Search for the cell housing the specified text and yield its (X, Y) center coordinate. 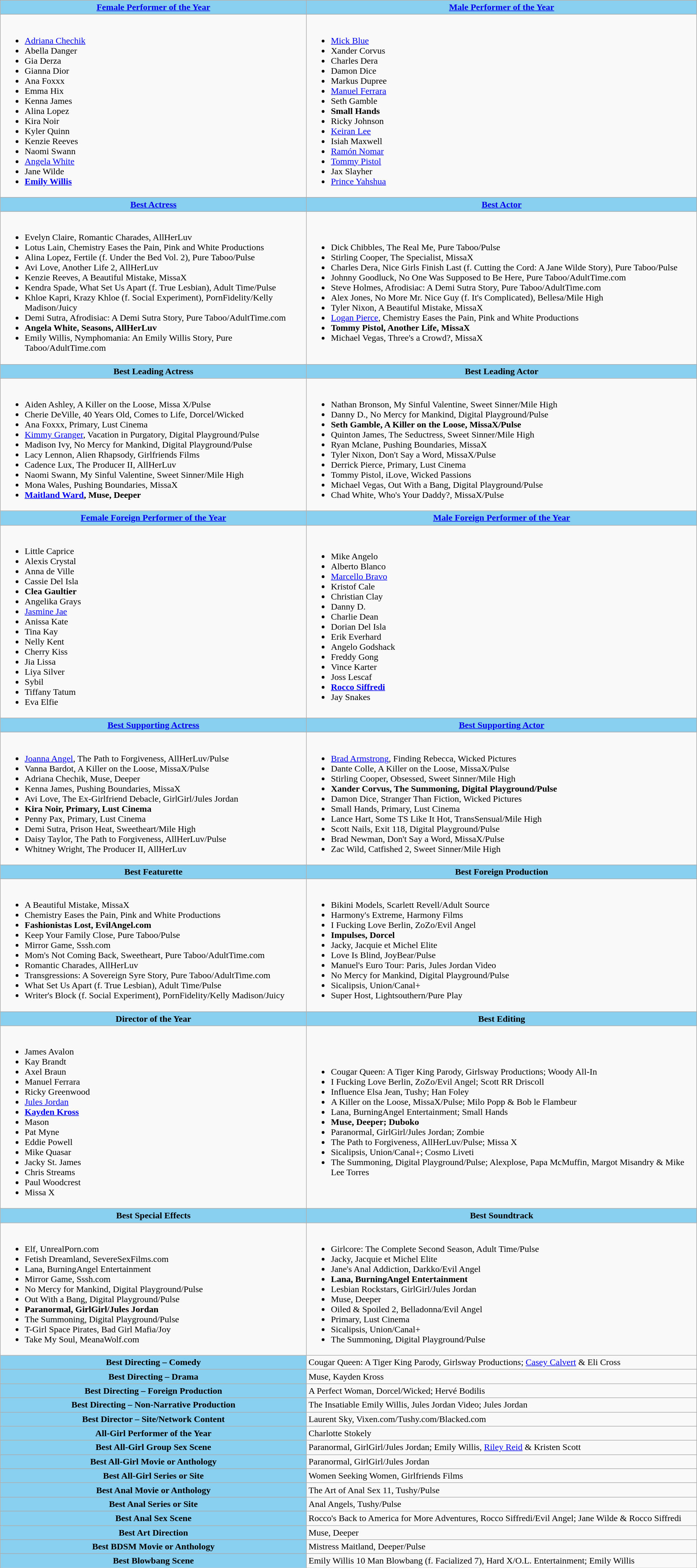
Best BDSM Movie or Anthology (153, 1547)
Cougar Queen: A Tiger King Parody, Girlsway Productions; Casey Calvert & Eli Cross (502, 1362)
Emily Willis 10 Man Blowbang (f. Facialized 7), Hard X/O.L. Entertainment; Emily Willis (502, 1561)
Best Foreign Production (502, 872)
Charlotte Stokely (502, 1433)
Laurent Sky, Vixen.com/Tushy.com/Blacked.com (502, 1419)
Best Directing – Drama (153, 1377)
Best All-Girl Series or Site (153, 1476)
Male Performer of the Year (502, 7)
Best Anal Sex Scene (153, 1518)
Best Actress (153, 204)
Best Soundtrack (502, 1216)
Best Anal Movie or Anthology (153, 1490)
Women Seeking Women, Girlfriends Films (502, 1476)
Anal Angels, Tushy/Pulse (502, 1504)
A Perfect Woman, Dorcel/Wicked; Hervé Bodilis (502, 1391)
All-Girl Performer of the Year (153, 1433)
Director of the Year (153, 1018)
Best Art Direction (153, 1532)
Mistress Maitland, Deeper/Pulse (502, 1547)
The Insatiable Emily Willis, Jules Jordan Video; Jules Jordan (502, 1405)
Paranormal, GirlGirl/Jules Jordan; Emily Willis, Riley Reid & Kristen Scott (502, 1447)
Best Actor (502, 204)
Best Supporting Actress (153, 725)
Female Foreign Performer of the Year (153, 518)
Best All-Girl Group Sex Scene (153, 1447)
Best Director – Site/Network Content (153, 1419)
Best Editing (502, 1018)
Best Special Effects (153, 1216)
Best Leading Actor (502, 371)
Male Foreign Performer of the Year (502, 518)
Muse, Kayden Kross (502, 1377)
Rocco's Back to America for More Adventures, Rocco Siffredi/Evil Angel; Jane Wilde & Rocco Siffredi (502, 1518)
Best Supporting Actor (502, 725)
Muse, Deeper (502, 1532)
Best Anal Series or Site (153, 1504)
The Art of Anal Sex 11, Tushy/Pulse (502, 1490)
Best Directing – Foreign Production (153, 1391)
Best All-Girl Movie or Anthology (153, 1462)
Female Performer of the Year (153, 7)
Best Featurette (153, 872)
Best Directing – Comedy (153, 1362)
Best Leading Actress (153, 371)
Best Directing – Non-Narrative Production (153, 1405)
Best Blowbang Scene (153, 1561)
Paranormal, GirlGirl/Jules Jordan (502, 1462)
